Detect which cell encompasses the target text, then output its [x, y] center coordinate. 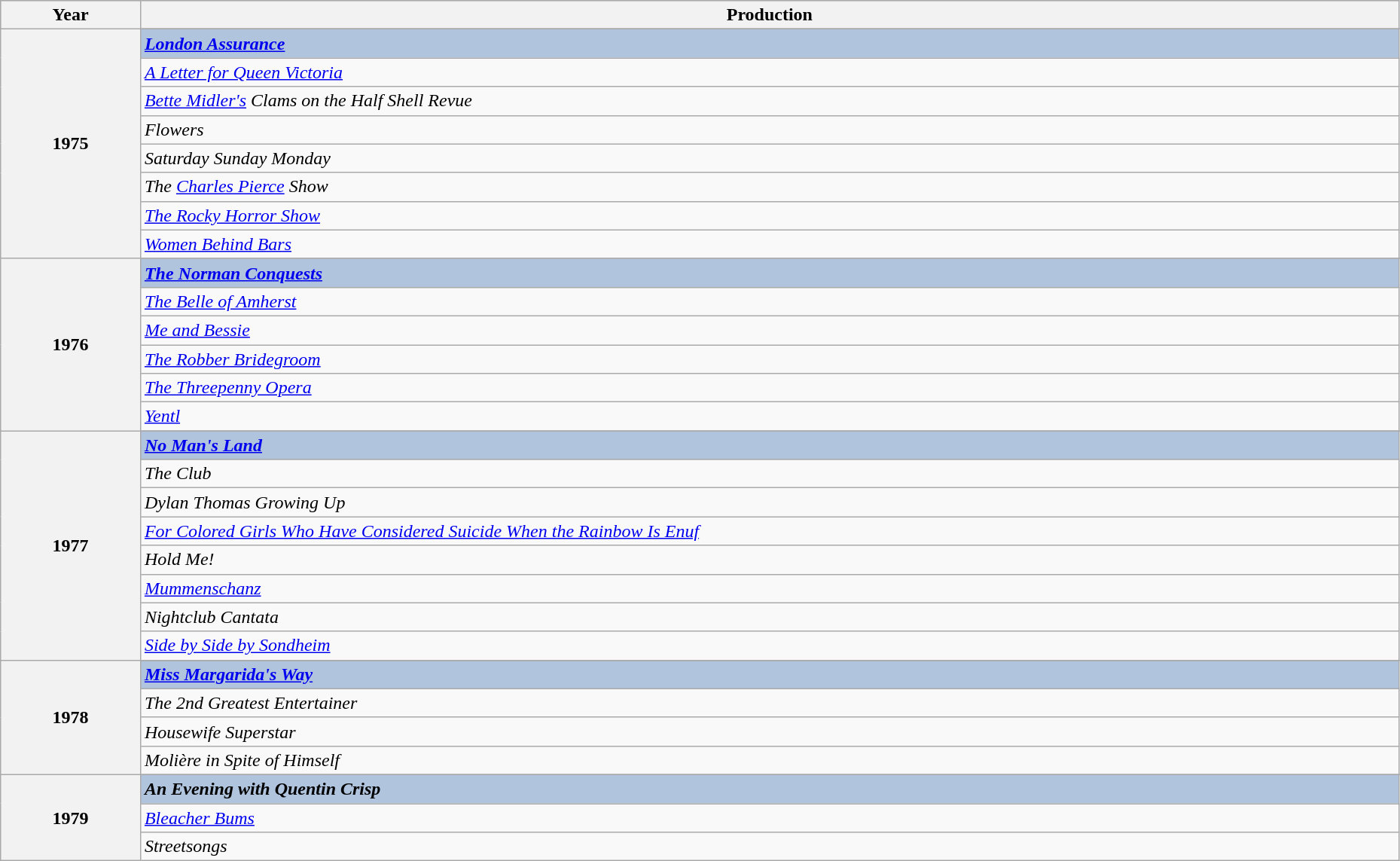
1978 [71, 717]
Flowers [770, 130]
The Belle of Amherst [770, 301]
Mummenschanz [770, 588]
An Evening with Quentin Crisp [770, 789]
The Robber Bridegroom [770, 359]
The Norman Conquests [770, 273]
Dylan Thomas Growing Up [770, 502]
Hold Me! [770, 560]
A Letter for Queen Victoria [770, 72]
Me and Bessie [770, 330]
Saturday Sunday Monday [770, 158]
For Colored Girls Who Have Considered Suicide When the Rainbow Is Enuf [770, 531]
The Threepenny Opera [770, 388]
Streetsongs [770, 847]
Housewife Superstar [770, 731]
Production [770, 15]
Nightclub Cantata [770, 617]
1975 [71, 144]
Molière in Spite of Himself [770, 760]
The Charles Pierce Show [770, 187]
1976 [71, 344]
1979 [71, 817]
Yentl [770, 417]
London Assurance [770, 44]
The Club [770, 474]
Side by Side by Sondheim [770, 646]
Bleacher Bums [770, 817]
No Man's Land [770, 445]
Women Behind Bars [770, 244]
Bette Midler's Clams on the Half Shell Revue [770, 101]
The Rocky Horror Show [770, 215]
1977 [71, 545]
Miss Margarida's Way [770, 674]
The 2nd Greatest Entertainer [770, 703]
Year [71, 15]
